Extract the [x, y] coordinate from the center of the cell holding the provided text.  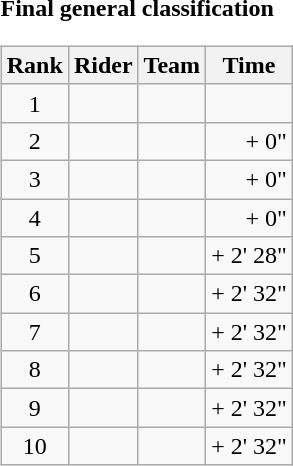
3 [34, 179]
6 [34, 294]
Team [172, 65]
9 [34, 408]
5 [34, 256]
8 [34, 370]
2 [34, 141]
+ 2' 28" [250, 256]
7 [34, 332]
Time [250, 65]
4 [34, 217]
Rider [103, 65]
Rank [34, 65]
10 [34, 446]
1 [34, 103]
